Locate the cell with the specified text and output its (X, Y) center coordinate. 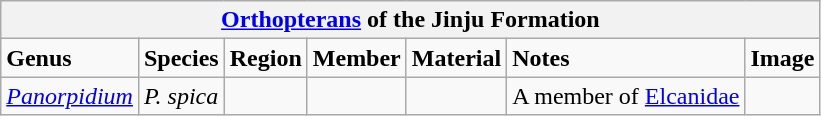
A member of Elcanidae (626, 96)
Orthopterans of the Jinju Formation (410, 20)
Species (181, 58)
Region (266, 58)
Panorpidium (70, 96)
Material (456, 58)
Image (782, 58)
Notes (626, 58)
Genus (70, 58)
Member (356, 58)
P. spica (181, 96)
